Find where the given text appears and provide that cell's center as [x, y] coordinate. 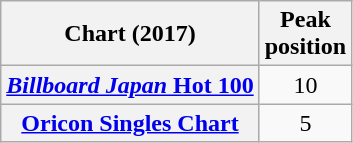
5 [305, 123]
10 [305, 85]
Oricon Singles Chart [130, 123]
Billboard Japan Hot 100 [130, 85]
Peakposition [305, 34]
Chart (2017) [130, 34]
